Pinpoint the cell where the given text exists, returning its [X, Y] midpoint coordinate. 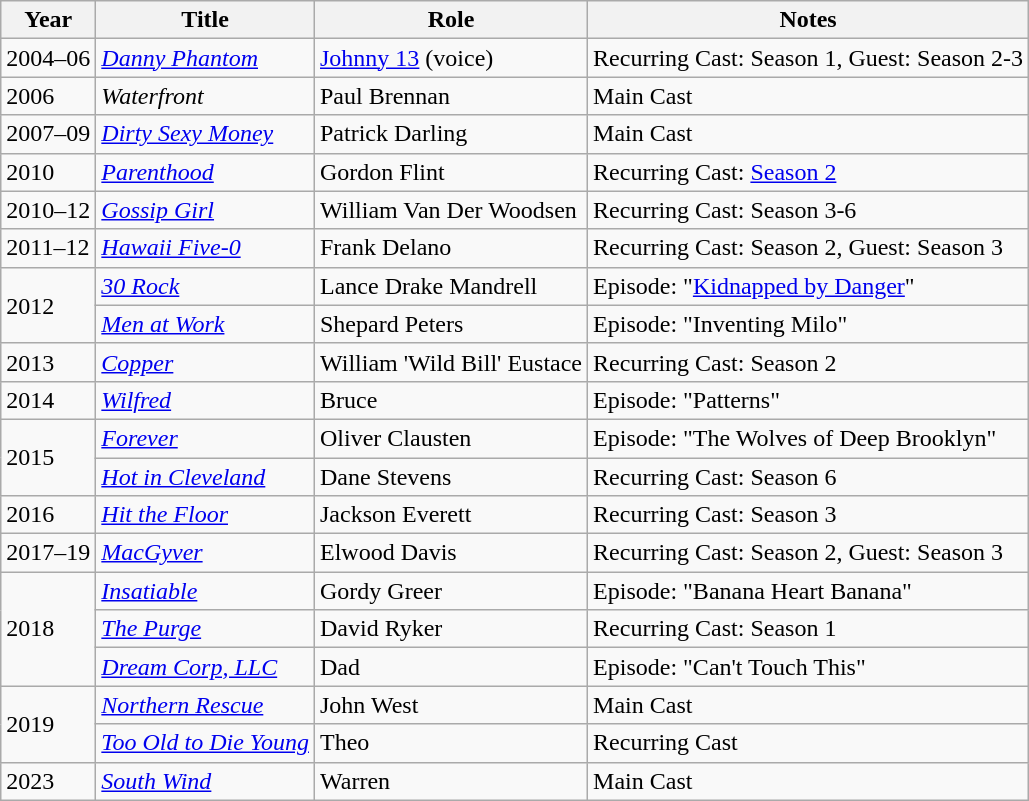
2017–19 [48, 553]
2016 [48, 515]
Shepard Peters [450, 324]
2010 [48, 172]
Dane Stevens [450, 477]
Jackson Everett [450, 515]
2019 [48, 724]
2013 [48, 362]
2004–06 [48, 58]
John West [450, 705]
Recurring Cast: Season 3-6 [808, 210]
2012 [48, 305]
Hot in Cleveland [206, 477]
William 'Wild Bill' Eustace [450, 362]
Gordy Greer [450, 591]
South Wind [206, 781]
Johnny 13 (voice) [450, 58]
Dream Corp, LLC [206, 667]
MacGyver [206, 553]
Wilfred [206, 400]
Recurring Cast: Season 1 [808, 629]
Episode: "Can't Touch This" [808, 667]
David Ryker [450, 629]
Recurring Cast: Season 6 [808, 477]
Hit the Floor [206, 515]
Episode: "The Wolves of Deep Brooklyn" [808, 438]
Men at Work [206, 324]
Notes [808, 20]
Recurring Cast: Season 1, Guest: Season 2-3 [808, 58]
Forever [206, 438]
2007–09 [48, 134]
Northern Rescue [206, 705]
Too Old to Die Young [206, 743]
Title [206, 20]
Theo [450, 743]
Patrick Darling [450, 134]
Waterfront [206, 96]
Warren [450, 781]
30 Rock [206, 286]
Gossip Girl [206, 210]
Lance Drake Mandrell [450, 286]
2011–12 [48, 248]
Danny Phantom [206, 58]
Recurring Cast: Season 3 [808, 515]
2006 [48, 96]
2010–12 [48, 210]
2014 [48, 400]
Parenthood [206, 172]
Episode: "Patterns" [808, 400]
Episode: "Inventing Milo" [808, 324]
Copper [206, 362]
The Purge [206, 629]
Elwood Davis [450, 553]
Episode: "Banana Heart Banana" [808, 591]
2018 [48, 629]
Year [48, 20]
Hawaii Five-0 [206, 248]
William Van Der Woodsen [450, 210]
Recurring Cast [808, 743]
Dad [450, 667]
Episode: "Kidnapped by Danger" [808, 286]
Frank Delano [450, 248]
Bruce [450, 400]
Gordon Flint [450, 172]
2023 [48, 781]
Role [450, 20]
2015 [48, 457]
Paul Brennan [450, 96]
Oliver Clausten [450, 438]
Insatiable [206, 591]
Dirty Sexy Money [206, 134]
